Return [x, y] of the center of cell containing provided text 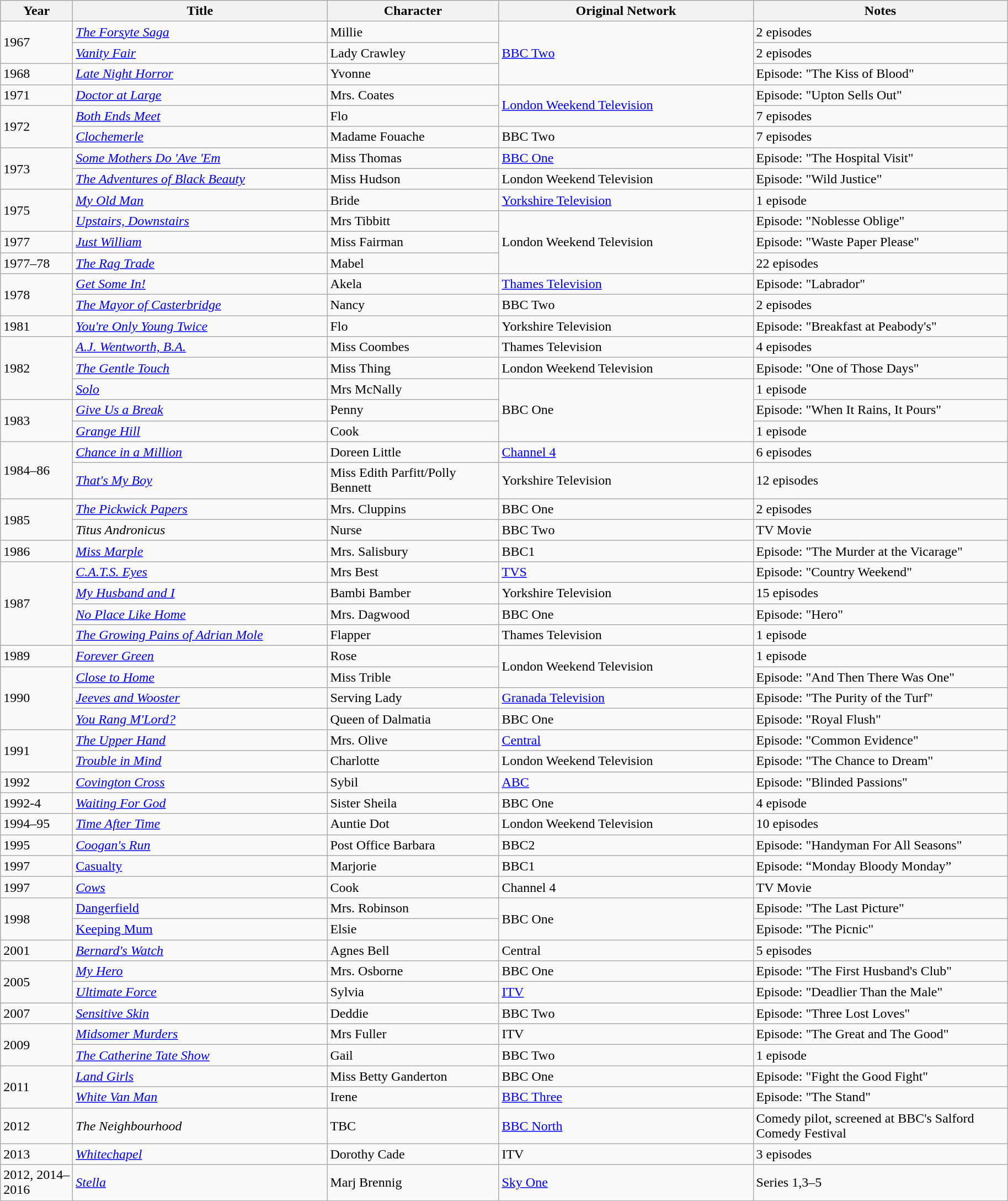
Mrs. Robinson [413, 908]
The Gentle Touch [200, 368]
Give Us a Break [200, 410]
Agnes Bell [413, 950]
Post Office Barbara [413, 845]
Doctor at Large [200, 95]
Jeeves and Wooster [200, 698]
2012, 2014–2016 [36, 1182]
Episode: "Royal Flush" [881, 719]
C.A.T.S. Eyes [200, 572]
The Neighbourhood [200, 1126]
1991 [36, 751]
BBC Three [626, 1097]
Character [413, 11]
Episode: "Breakfast at Peabody's" [881, 326]
BBC2 [626, 845]
Comedy pilot, screened at BBC's Salford Comedy Festival [881, 1126]
1998 [36, 918]
2005 [36, 982]
Akela [413, 284]
Notes [881, 11]
Mrs Tibbitt [413, 221]
Just William [200, 242]
Cows [200, 887]
Midsomer Murders [200, 1034]
Miss Edith Parfitt/Polly Bennett [413, 480]
Episode: "Wild Justice" [881, 179]
Vanity Fair [200, 53]
The Mayor of Casterbridge [200, 305]
1981 [36, 326]
Madame Fouache [413, 137]
22 episodes [881, 263]
Mrs Best [413, 572]
Sky One [626, 1182]
Episode: "The Chance to Dream" [881, 761]
4 episode [881, 803]
Deddie [413, 1013]
Episode: "The Last Picture" [881, 908]
Ultimate Force [200, 992]
Dorothy Cade [413, 1154]
Trouble in Mind [200, 761]
Mrs. Cluppins [413, 509]
Sylvia [413, 992]
1990 [36, 698]
Episode: "Noblesse Oblige" [881, 221]
Flapper [413, 635]
1977–78 [36, 263]
Nurse [413, 530]
Bambi Bamber [413, 593]
Irene [413, 1097]
Dangerfield [200, 908]
Episode: "Labrador" [881, 284]
Both Ends Meet [200, 116]
5 episodes [881, 950]
Time After Time [200, 824]
White Van Man [200, 1097]
Coogan's Run [200, 845]
1968 [36, 74]
1972 [36, 126]
2011 [36, 1087]
Episode: "The First Husband's Club" [881, 971]
Episode: "Upton Sells Out" [881, 95]
Rose [413, 656]
Episode: "Country Weekend" [881, 572]
Waiting For God [200, 803]
Keeping Mum [200, 929]
TVS [626, 572]
Clochemerle [200, 137]
Mrs Fuller [413, 1034]
Miss Thing [413, 368]
Episode: "The Stand" [881, 1097]
Stella [200, 1182]
Miss Thomas [413, 158]
Episode: "Fight the Good Fight" [881, 1076]
TBC [413, 1126]
2001 [36, 950]
1992-4 [36, 803]
Yvonne [413, 74]
Episode: "Three Lost Loves" [881, 1013]
Episode: "The Hospital Visit" [881, 158]
Casualty [200, 866]
Close to Home [200, 677]
Some Mothers Do 'Ave 'Em [200, 158]
Sister Sheila [413, 803]
Mrs. Dagwood [413, 614]
12 episodes [881, 480]
Marjorie [413, 866]
A.J. Wentworth, B.A. [200, 347]
15 episodes [881, 593]
My Old Man [200, 200]
Episode: "One of Those Days" [881, 368]
BBC North [626, 1126]
Nancy [413, 305]
2009 [36, 1045]
Lady Crawley [413, 53]
Episode: "When It Rains, It Pours" [881, 410]
That's My Boy [200, 480]
The Upper Hand [200, 740]
1975 [36, 210]
2007 [36, 1013]
Covington Cross [200, 782]
Title [200, 11]
Sybil [413, 782]
1982 [36, 368]
Episode: "Waste Paper Please" [881, 242]
Whitechapel [200, 1154]
Millie [413, 32]
10 episodes [881, 824]
Solo [200, 389]
Charlotte [413, 761]
Sensitive Skin [200, 1013]
Episode: "The Great and The Good" [881, 1034]
Bride [413, 200]
Penny [413, 410]
Mrs. Coates [413, 95]
The Rag Trade [200, 263]
The Growing Pains of Adrian Mole [200, 635]
1971 [36, 95]
Grange Hill [200, 431]
Episode: "And Then There Was One" [881, 677]
Bernard's Watch [200, 950]
Late Night Horror [200, 74]
1989 [36, 656]
Miss Hudson [413, 179]
Get Some In! [200, 284]
Mabel [413, 263]
2013 [36, 1154]
1986 [36, 551]
Miss Betty Ganderton [413, 1076]
Series 1,3–5 [881, 1182]
Episode: "Deadlier Than the Male" [881, 992]
Titus Andronicus [200, 530]
Elsie [413, 929]
1995 [36, 845]
My Hero [200, 971]
6 episodes [881, 452]
Gail [413, 1055]
Episode: "Handyman For All Seasons" [881, 845]
Year [36, 11]
Mrs. Salisbury [413, 551]
You're Only Young Twice [200, 326]
1967 [36, 42]
Episode: "The Picnic" [881, 929]
Doreen Little [413, 452]
You Rang M'Lord? [200, 719]
1973 [36, 168]
Original Network [626, 11]
3 episodes [881, 1154]
The Forsyte Saga [200, 32]
1983 [36, 421]
Episode: "The Kiss of Blood" [881, 74]
1994–95 [36, 824]
Miss Marple [200, 551]
Episode: "The Purity of the Turf" [881, 698]
Land Girls [200, 1076]
The Catherine Tate Show [200, 1055]
Mrs McNally [413, 389]
Queen of Dalmatia [413, 719]
Mrs. Osborne [413, 971]
1978 [36, 295]
1984–86 [36, 470]
ABC [626, 782]
My Husband and I [200, 593]
1985 [36, 519]
2012 [36, 1126]
Miss Trible [413, 677]
Upstairs, Downstairs [200, 221]
Serving Lady [413, 698]
4 episodes [881, 347]
Miss Coombes [413, 347]
Chance in a Million [200, 452]
Episode: "The Murder at the Vicarage" [881, 551]
Episode: "Blinded Passions" [881, 782]
Auntie Dot [413, 824]
Miss Fairman [413, 242]
1987 [36, 603]
The Adventures of Black Beauty [200, 179]
Episode: "Hero" [881, 614]
Episode: “Monday Bloody Monday” [881, 866]
1992 [36, 782]
1977 [36, 242]
Granada Television [626, 698]
No Place Like Home [200, 614]
Mrs. Olive [413, 740]
Forever Green [200, 656]
The Pickwick Papers [200, 509]
Marj Brennig [413, 1182]
Episode: "Common Evidence" [881, 740]
